Return the (X, Y) coordinate for the center point of the cell that contains the specified text.  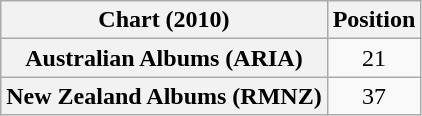
Position (374, 20)
37 (374, 96)
21 (374, 58)
Chart (2010) (164, 20)
New Zealand Albums (RMNZ) (164, 96)
Australian Albums (ARIA) (164, 58)
